Determine the (x, y) coordinate at the center of the cell enclosing the given text.  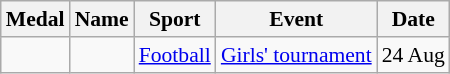
Football (175, 55)
Medal (36, 19)
Event (296, 19)
Girls' tournament (296, 55)
Date (414, 19)
Sport (175, 19)
24 Aug (414, 55)
Name (102, 19)
